Output the [X, Y] coordinate of the center of the cell containing the given text.  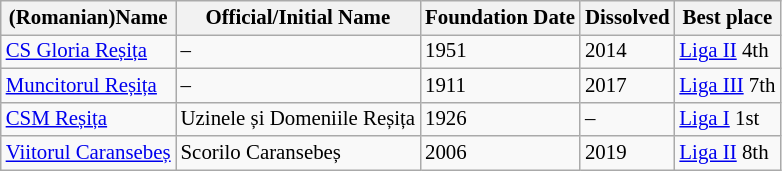
CSM Reșița [88, 119]
(Romanian)Name [88, 18]
2019 [627, 153]
Official/Initial Name [298, 18]
1911 [500, 85]
CS Gloria Reșița [88, 51]
Liga I 1st [727, 119]
Foundation Date [500, 18]
1926 [500, 119]
Viitorul Caransebeș [88, 153]
Uzinele și Domeniile Reșița [298, 119]
2014 [627, 51]
Liga III 7th [727, 85]
2017 [627, 85]
Liga II 4th [727, 51]
Best place [727, 18]
Liga II 8th [727, 153]
Dissolved [627, 18]
Scorilo Caransebeș [298, 153]
1951 [500, 51]
Muncitorul Reșița [88, 85]
2006 [500, 153]
